Scan for the cell matching the given text and deliver its [X, Y] coordinate at center. 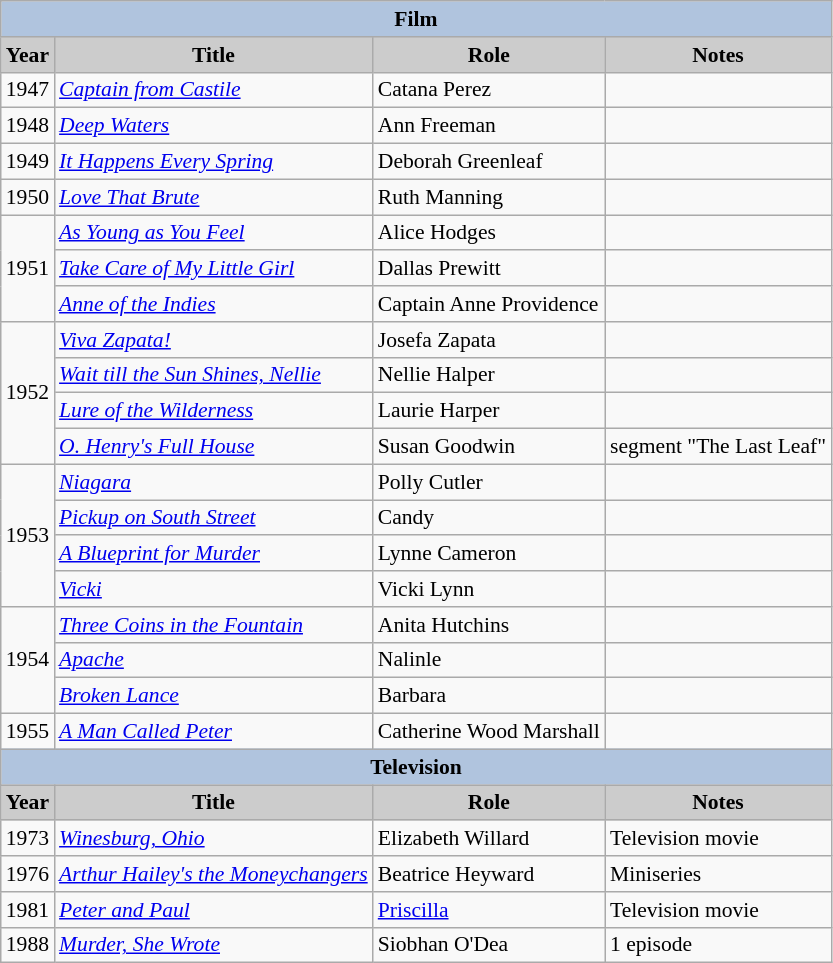
Vicki [214, 589]
Ann Freeman [489, 126]
Barbara [489, 696]
Lure of the Wilderness [214, 411]
Nalinle [489, 660]
Take Care of My Little Girl [214, 269]
Pickup on South Street [214, 518]
segment "The Last Leaf" [718, 447]
A Blueprint for Murder [214, 554]
Arthur Hailey's the Moneychangers [214, 874]
Catana Perez [489, 90]
Film [416, 19]
Lynne Cameron [489, 554]
It Happens Every Spring [214, 162]
Broken Lance [214, 696]
Beatrice Heyward [489, 874]
1951 [28, 268]
Niagara [214, 482]
As Young as You Feel [214, 233]
Alice Hodges [489, 233]
1950 [28, 197]
Apache [214, 660]
Anne of the Indies [214, 304]
Deep Waters [214, 126]
Polly Cutler [489, 482]
1953 [28, 535]
A Man Called Peter [214, 732]
1981 [28, 910]
Candy [489, 518]
1955 [28, 732]
Elizabeth Willard [489, 839]
1949 [28, 162]
Love That Brute [214, 197]
Winesburg, Ohio [214, 839]
1952 [28, 393]
1948 [28, 126]
Siobhan O'Dea [489, 945]
O. Henry's Full House [214, 447]
Captain from Castile [214, 90]
Nellie Halper [489, 375]
1976 [28, 874]
Deborah Greenleaf [489, 162]
Dallas Prewitt [489, 269]
1954 [28, 660]
1988 [28, 945]
Miniseries [718, 874]
Murder, She Wrote [214, 945]
Peter and Paul [214, 910]
Captain Anne Providence [489, 304]
Anita Hutchins [489, 625]
Viva Zapata! [214, 340]
Laurie Harper [489, 411]
Priscilla [489, 910]
Vicki Lynn [489, 589]
Television [416, 767]
Ruth Manning [489, 197]
Wait till the Sun Shines, Nellie [214, 375]
1973 [28, 839]
Catherine Wood Marshall [489, 732]
1 episode [718, 945]
Josefa Zapata [489, 340]
Three Coins in the Fountain [214, 625]
Susan Goodwin [489, 447]
1947 [28, 90]
